Capture the cell that displays the provided text and extract its [X, Y] central coordinate. 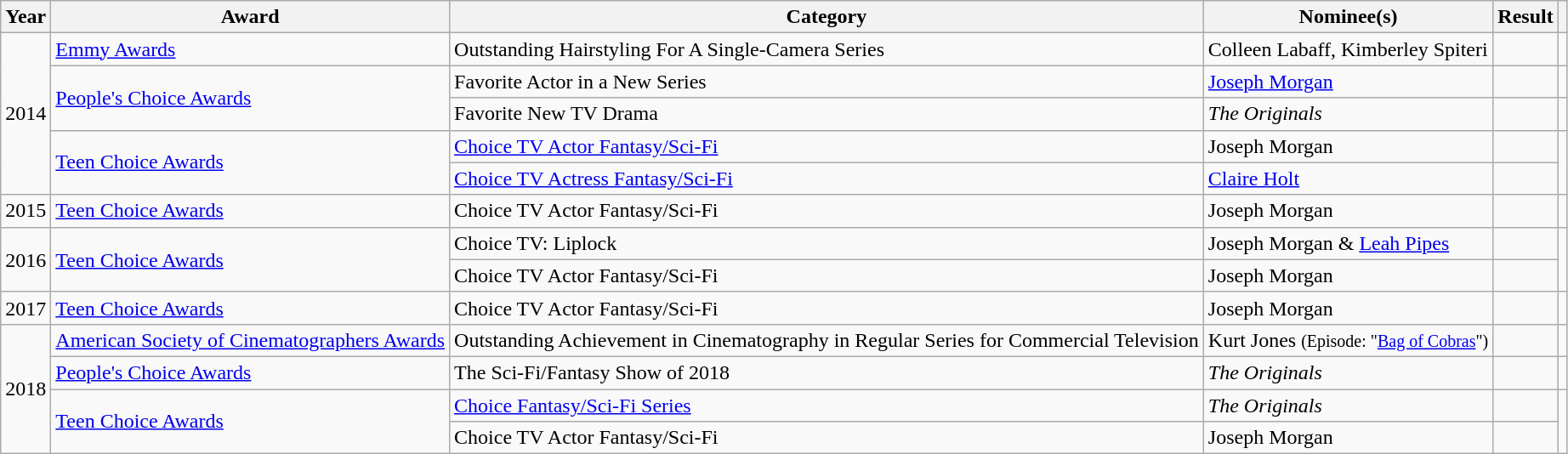
2017 [26, 308]
Year [26, 17]
Choice TV: Liplock [827, 243]
2018 [26, 389]
2015 [26, 211]
2014 [26, 114]
Kurt Jones (Episode: "Bag of Cobras") [1349, 340]
Outstanding Hairstyling For A Single-Camera Series [827, 49]
Joseph Morgan & Leah Pipes [1349, 243]
Favorite New TV Drama [827, 114]
Nominee(s) [1349, 17]
Emmy Awards [250, 49]
Claire Holt [1349, 179]
American Society of Cinematographers Awards [250, 340]
The Sci-Fi/Fantasy Show of 2018 [827, 372]
Outstanding Achievement in Cinematography in Regular Series for Commercial Television [827, 340]
Choice TV Actress Fantasy/Sci-Fi [827, 179]
Category [827, 17]
Choice Fantasy/Sci-Fi Series [827, 406]
Award [250, 17]
Favorite Actor in a New Series [827, 82]
Colleen Labaff, Kimberley Spiteri [1349, 49]
2016 [26, 259]
Result [1525, 17]
